Find where the given text appears and provide that cell's center as (x, y) coordinate. 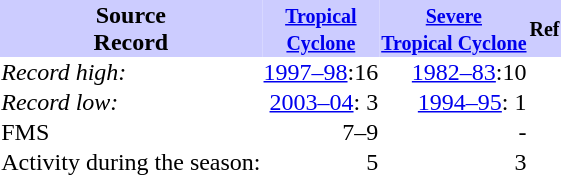
1997–98:16 (321, 72)
FMS (131, 132)
SevereTropical Cyclone (454, 28)
Record high: (131, 72)
Record low: (131, 102)
1982–83:10 (454, 72)
Ref (544, 28)
2003–04: 3 (321, 102)
TropicalCyclone (321, 28)
1994–95: 1 (454, 102)
- (454, 132)
SourceRecord (131, 28)
7–9 (321, 132)
